Return the [x, y] coordinate for the center point of the cell that contains the specified text.  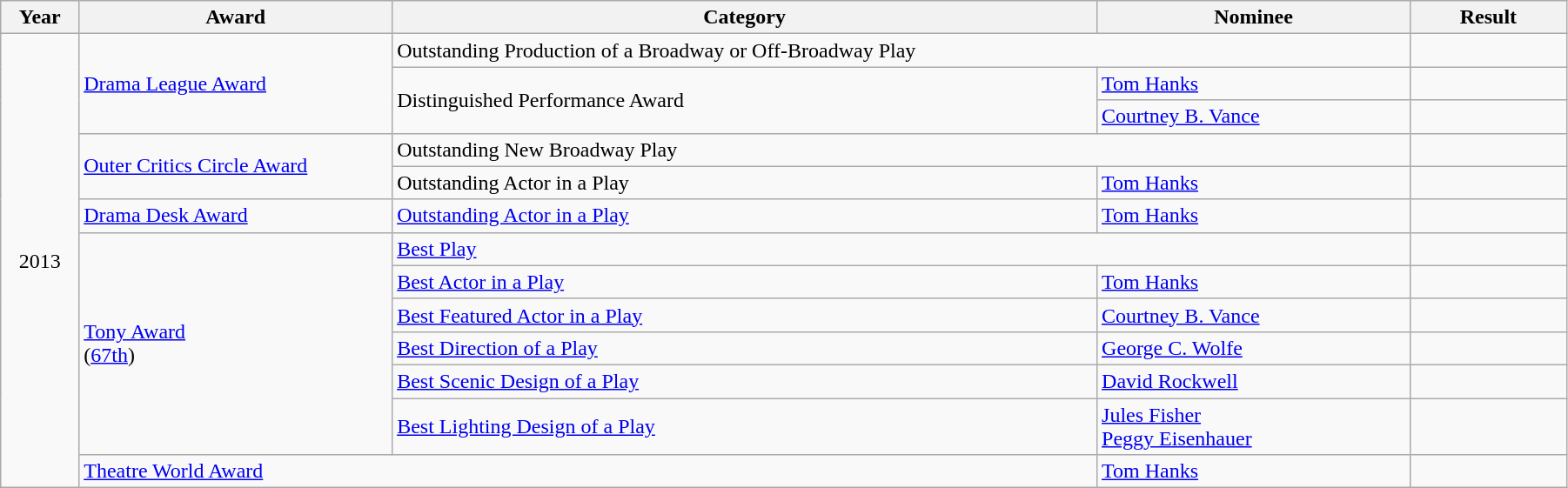
George C. Wolfe [1254, 348]
Best Direction of a Play [745, 348]
Jules Fisher Peggy Eisenhauer [1254, 426]
Distinguished Performance Award [745, 100]
Best Featured Actor in a Play [745, 315]
Best Play [901, 249]
Theatre World Award [588, 471]
Drama Desk Award [236, 216]
Category [745, 17]
Best Scenic Design of a Play [745, 381]
Tony Award(67th) [236, 343]
2013 [40, 261]
Result [1488, 17]
Year [40, 17]
Best Lighting Design of a Play [745, 426]
Best Actor in a Play [745, 282]
Outstanding New Broadway Play [901, 150]
David Rockwell [1254, 381]
Award [236, 17]
Drama League Award [236, 84]
Outer Critics Circle Award [236, 166]
Outstanding Production of a Broadway or Off-Broadway Play [901, 50]
Nominee [1254, 17]
